Extract the [x, y] coordinate from the center of the cell holding the provided text.  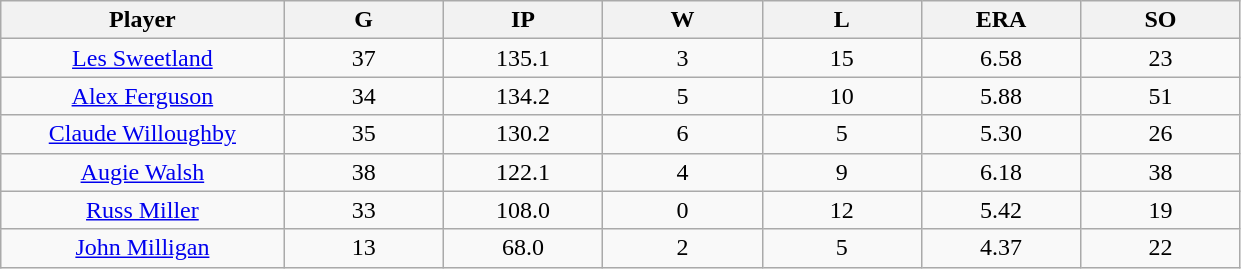
22 [1160, 248]
IP [522, 20]
135.1 [522, 58]
26 [1160, 134]
68.0 [522, 248]
37 [364, 58]
35 [364, 134]
6.58 [1000, 58]
Les Sweetland [142, 58]
2 [682, 248]
5.42 [1000, 210]
W [682, 20]
122.1 [522, 172]
6 [682, 134]
Alex Ferguson [142, 96]
15 [842, 58]
108.0 [522, 210]
5.88 [1000, 96]
L [842, 20]
ERA [1000, 20]
4 [682, 172]
Player [142, 20]
0 [682, 210]
G [364, 20]
130.2 [522, 134]
6.18 [1000, 172]
SO [1160, 20]
10 [842, 96]
33 [364, 210]
23 [1160, 58]
134.2 [522, 96]
4.37 [1000, 248]
Claude Willoughby [142, 134]
51 [1160, 96]
9 [842, 172]
3 [682, 58]
Russ Miller [142, 210]
Augie Walsh [142, 172]
12 [842, 210]
5.30 [1000, 134]
13 [364, 248]
John Milligan [142, 248]
34 [364, 96]
19 [1160, 210]
